Return (x, y) of the center of cell containing provided text 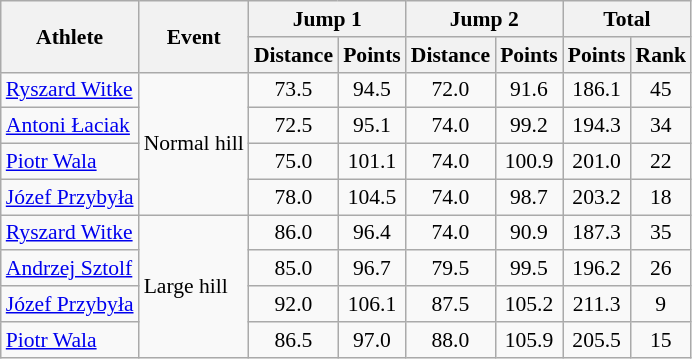
203.2 (597, 197)
34 (660, 126)
105.2 (529, 304)
15 (660, 340)
97.0 (372, 340)
9 (660, 304)
99.2 (529, 126)
196.2 (597, 269)
Total (627, 19)
Jump 1 (328, 19)
26 (660, 269)
91.6 (529, 90)
205.5 (597, 340)
Event (194, 36)
22 (660, 162)
Athlete (70, 36)
35 (660, 233)
Andrzej Sztolf (70, 269)
211.3 (597, 304)
86.5 (294, 340)
Jump 2 (484, 19)
87.5 (450, 304)
99.5 (529, 269)
100.9 (529, 162)
201.0 (597, 162)
194.3 (597, 126)
Large hill (194, 286)
187.3 (597, 233)
96.4 (372, 233)
86.0 (294, 233)
105.9 (529, 340)
104.5 (372, 197)
72.0 (450, 90)
98.7 (529, 197)
73.5 (294, 90)
Antoni Łaciak (70, 126)
95.1 (372, 126)
94.5 (372, 90)
Normal hill (194, 143)
75.0 (294, 162)
88.0 (450, 340)
78.0 (294, 197)
45 (660, 90)
106.1 (372, 304)
186.1 (597, 90)
90.9 (529, 233)
101.1 (372, 162)
85.0 (294, 269)
Rank (660, 55)
79.5 (450, 269)
72.5 (294, 126)
92.0 (294, 304)
18 (660, 197)
96.7 (372, 269)
